From the cell containing the given text, extract its center point as (x, y) coordinate. 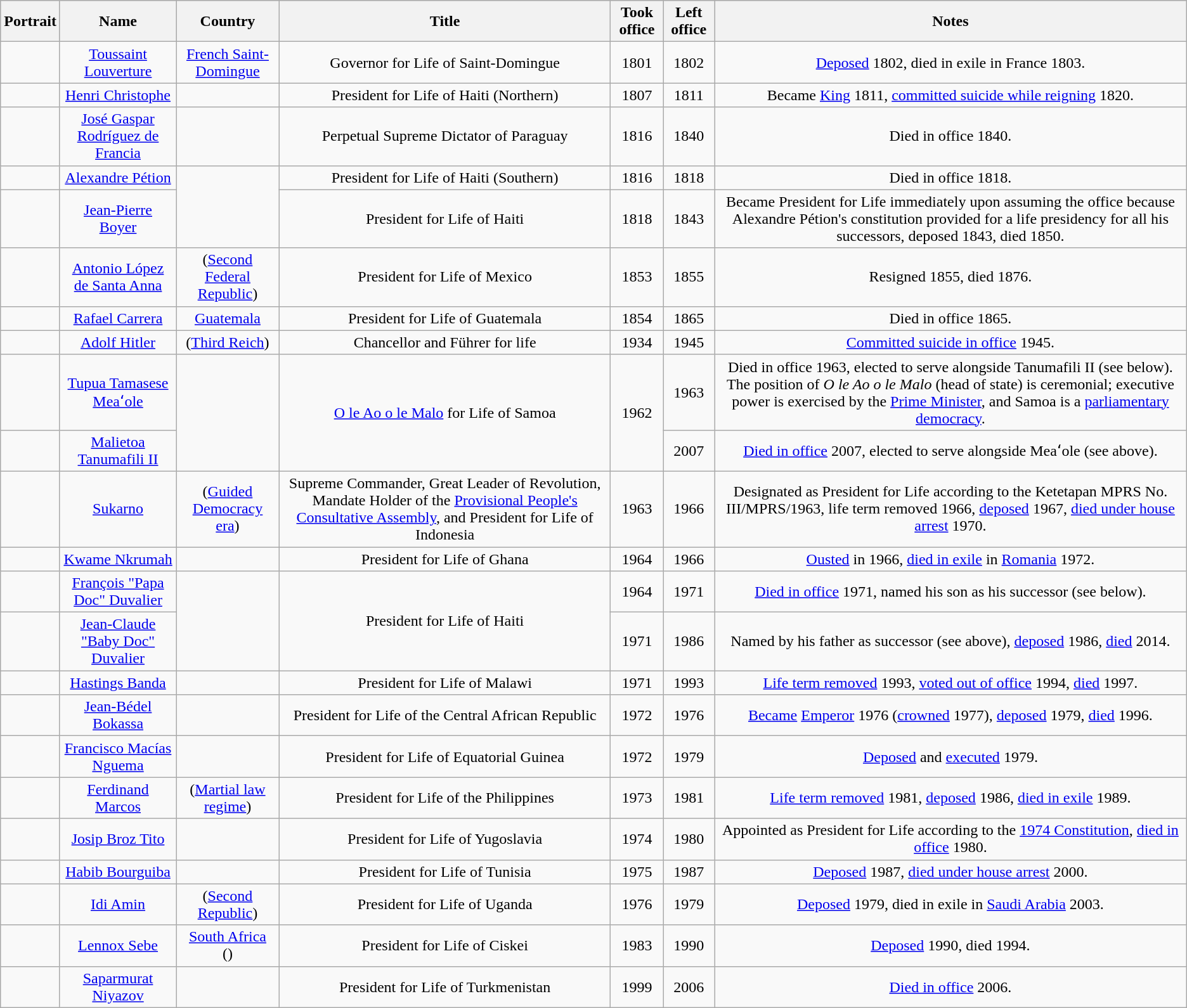
Jean-Pierre Boyer (118, 219)
Country (228, 22)
Sukarno (118, 508)
Became Emperor 1976 (crowned 1977), deposed 1979, died 1996. (951, 715)
President for Life of Guatemala (445, 318)
President for Life of Turkmenistan (445, 986)
Life term removed 1981, deposed 1986, died in exile 1989. (951, 798)
President for Life of Mexico (445, 277)
Died in office 2006. (951, 986)
Guatemala (228, 318)
French Saint-Domingue (228, 62)
2007 (689, 450)
François "Papa Doc" Duvalier (118, 592)
(Second Federal Republic) (228, 277)
Lennox Sebe (118, 946)
President for Life of Haiti (Southern) (445, 178)
Named by his father as successor (see above), deposed 1986, died 2014. (951, 642)
Deposed and executed 1979. (951, 757)
1945 (689, 342)
Tupua Tamasese Meaʻole (118, 392)
Died in office 1818. (951, 178)
President for Life of the Philippines (445, 798)
1865 (689, 318)
Took office (637, 22)
1990 (689, 946)
(Second Republic) (228, 904)
Antonio López de Santa Anna (118, 277)
Deposed 1990, died 1994. (951, 946)
Left office (689, 22)
Ferdinand Marcos (118, 798)
President for Life of Ghana (445, 559)
Committed suicide in office 1945. (951, 342)
1840 (689, 136)
Adolf Hitler (118, 342)
Chancellor and Führer for life (445, 342)
Died in office 1840. (951, 136)
Appointed as President for Life according to the 1974 Constitution, died in office 1980. (951, 839)
1993 (689, 683)
President for Life of the Central African Republic (445, 715)
Rafael Carrera (118, 318)
1986 (689, 642)
1811 (689, 95)
President for Life of Uganda (445, 904)
President for Life of Haiti (Northern) (445, 95)
1807 (637, 95)
Francisco Macías Nguema (118, 757)
Resigned 1855, died 1876. (951, 277)
1802 (689, 62)
Governor for Life of Saint-Domingue (445, 62)
1983 (637, 946)
1987 (689, 872)
1854 (637, 318)
1855 (689, 277)
Alexandre Pétion (118, 178)
Perpetual Supreme Dictator of Paraguay (445, 136)
1934 (637, 342)
Title (445, 22)
Malietoa Tanumafili II (118, 450)
(Third Reich) (228, 342)
1999 (637, 986)
(Guided Democracy era) (228, 508)
Idi Amin (118, 904)
Habib Bourguiba (118, 872)
1974 (637, 839)
Died in office 1971, named his son as his successor (see below). (951, 592)
President for Life of Malawi (445, 683)
1801 (637, 62)
Died in office 2007, elected to serve alongside Meaʻole (see above). (951, 450)
President for Life of Yugoslavia (445, 839)
President for Life of Tunisia (445, 872)
(Martial law regime) (228, 798)
Became King 1811, committed suicide while reigning 1820. (951, 95)
1975 (637, 872)
1843 (689, 219)
1962 (637, 413)
Toussaint Louverture (118, 62)
1973 (637, 798)
Henri Christophe (118, 95)
Died in office 1865. (951, 318)
South Africa() (228, 946)
Life term removed 1993, voted out of office 1994, died 1997. (951, 683)
President for Life of Equatorial Guinea (445, 757)
1853 (637, 277)
Jean-Claude "Baby Doc" Duvalier (118, 642)
Hastings Banda (118, 683)
Deposed 1987, died under house arrest 2000. (951, 872)
O le Ao o le Malo for Life of Samoa (445, 413)
Name (118, 22)
Deposed 1979, died in exile in Saudi Arabia 2003. (951, 904)
President for Life of Ciskei (445, 946)
Kwame Nkrumah (118, 559)
2006 (689, 986)
Supreme Commander, Great Leader of Revolution, Mandate Holder of the Provisional People's Consultative Assembly, and President for Life of Indonesia (445, 508)
1981 (689, 798)
Ousted in 1966, died in exile in Romania 1972. (951, 559)
Deposed 1802, died in exile in France 1803. (951, 62)
1980 (689, 839)
Josip Broz Tito (118, 839)
Portrait (30, 22)
Jean-Bédel Bokassa (118, 715)
Notes (951, 22)
Saparmurat Niyazov (118, 986)
José Gaspar Rodríguez de Francia (118, 136)
